Locate the cell with the specified text and output its (x, y) center coordinate. 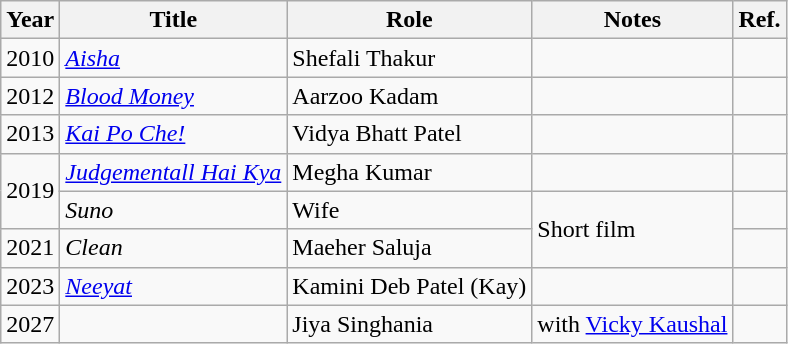
Jiya Singhania (410, 324)
Aisha (174, 58)
2027 (30, 324)
Year (30, 20)
Clean (174, 248)
Aarzoo Kadam (410, 96)
Title (174, 20)
Wife (410, 210)
Short film (632, 229)
Blood Money (174, 96)
Kamini Deb Patel (Kay) (410, 286)
Megha Kumar (410, 172)
Notes (632, 20)
2021 (30, 248)
2010 (30, 58)
with Vicky Kaushal (632, 324)
Ref. (760, 20)
2013 (30, 134)
Suno (174, 210)
Shefali Thakur (410, 58)
2019 (30, 191)
Maeher Saluja (410, 248)
Judgementall Hai Kya (174, 172)
Role (410, 20)
Kai Po Che! (174, 134)
2023 (30, 286)
2012 (30, 96)
Neeyat (174, 286)
Vidya Bhatt Patel (410, 134)
